Find where the given text appears and provide that cell's center as (X, Y) coordinate. 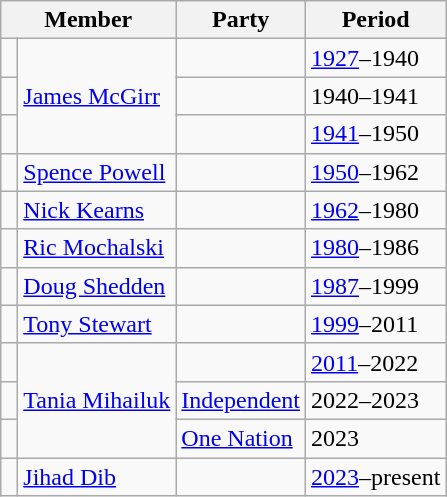
1987–1999 (376, 286)
Nick Kearns (97, 210)
James McGirr (97, 96)
1999–2011 (376, 324)
1941–1950 (376, 134)
1950–1962 (376, 172)
2022–2023 (376, 400)
One Nation (241, 438)
1940–1941 (376, 96)
Independent (241, 400)
1962–1980 (376, 210)
2023 (376, 438)
Period (376, 20)
Tania Mihailuk (97, 400)
Member (88, 20)
Ric Mochalski (97, 248)
Tony Stewart (97, 324)
1927–1940 (376, 58)
Party (241, 20)
Doug Shedden (97, 286)
2023–present (376, 477)
2011–2022 (376, 362)
1980–1986 (376, 248)
Spence Powell (97, 172)
Jihad Dib (97, 477)
